Capture the cell that displays the provided text and extract its (X, Y) central coordinate. 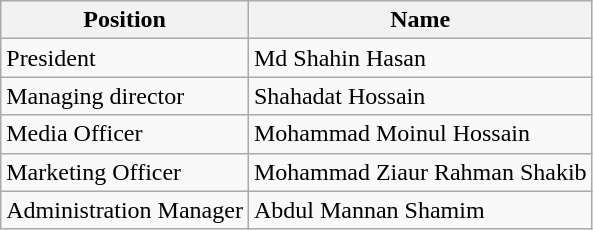
Managing director (125, 96)
Administration Manager (125, 210)
Name (420, 20)
Shahadat Hossain (420, 96)
President (125, 58)
Position (125, 20)
Mohammad Ziaur Rahman Shakib (420, 172)
Mohammad Moinul Hossain (420, 134)
Marketing Officer (125, 172)
Abdul Mannan Shamim (420, 210)
Md Shahin Hasan (420, 58)
Media Officer (125, 134)
